Locate the cell with the specified text and output its [x, y] center coordinate. 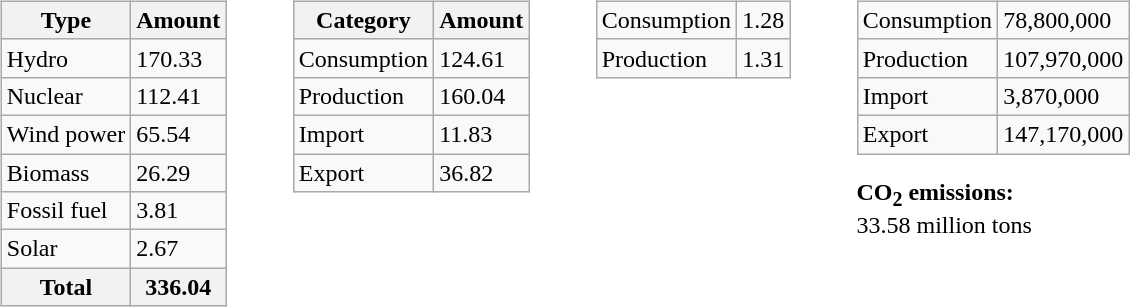
Category [363, 20]
36.82 [482, 173]
160.04 [482, 96]
Total [66, 287]
336.04 [178, 287]
78,800,000 [1064, 20]
Fossil fuel [66, 211]
107,970,000 [1064, 58]
Type [66, 20]
Biomass [66, 173]
124.61 [482, 58]
65.54 [178, 134]
170.33 [178, 58]
3,870,000 [1064, 96]
Nuclear [66, 96]
1.31 [764, 58]
2.67 [178, 249]
1.28 [764, 20]
11.83 [482, 134]
3.81 [178, 211]
Solar [66, 249]
26.29 [178, 173]
Wind power [66, 134]
Hydro [66, 58]
112.41 [178, 96]
147,170,000 [1064, 134]
